Return (X, Y) of the center of cell containing provided text 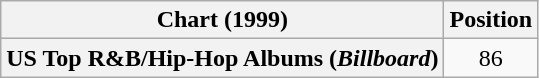
Position (491, 20)
86 (491, 58)
Chart (1999) (222, 20)
US Top R&B/Hip-Hop Albums (Billboard) (222, 58)
